Provide the [x, y] coordinate of the cell's center where the given text is located.  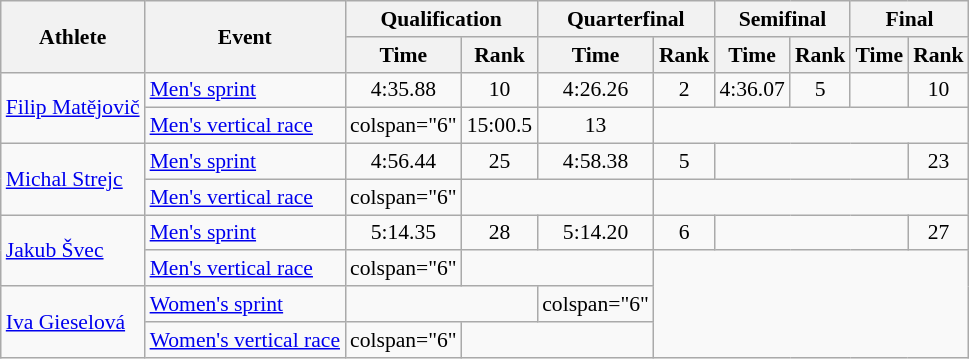
5:14.35 [404, 233]
4:26.26 [596, 90]
Michal Strejc [73, 180]
23 [938, 162]
4:58.38 [596, 162]
Quarterfinal [626, 19]
Women's vertical race [245, 340]
4:35.88 [404, 90]
6 [684, 233]
Final [909, 19]
Women's sprint [245, 304]
4:56.44 [404, 162]
Filip Matějovič [73, 108]
Iva Gieselová [73, 322]
25 [500, 162]
Event [245, 36]
13 [596, 126]
5:14.20 [596, 233]
4:36.07 [752, 90]
Semifinal [782, 19]
Qualification [441, 19]
Jakub Švec [73, 250]
Athlete [73, 36]
27 [938, 233]
15:00.5 [500, 126]
28 [500, 233]
2 [684, 90]
